Detect which cell encompasses the target text, then output its (X, Y) center coordinate. 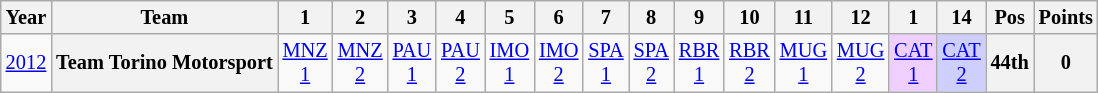
Team Torino Motorsport (164, 63)
SPA2 (652, 63)
MNZ1 (306, 63)
PAU2 (460, 63)
3 (412, 17)
14 (961, 17)
12 (860, 17)
7 (606, 17)
44th (1010, 63)
SPA1 (606, 63)
9 (699, 17)
PAU1 (412, 63)
11 (804, 17)
5 (510, 17)
IMO1 (510, 63)
0 (1066, 63)
CAT1 (913, 63)
MUG1 (804, 63)
Team (164, 17)
RBR1 (699, 63)
2012 (26, 63)
Points (1066, 17)
8 (652, 17)
Year (26, 17)
MNZ2 (360, 63)
CAT2 (961, 63)
MUG2 (860, 63)
10 (749, 17)
2 (360, 17)
Pos (1010, 17)
6 (558, 17)
4 (460, 17)
IMO2 (558, 63)
RBR2 (749, 63)
